From the cell containing the given text, extract its center point as [x, y] coordinate. 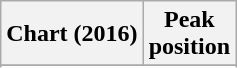
Peak position [189, 34]
Chart (2016) [72, 34]
